Find where the given text appears and provide that cell's center as [x, y] coordinate. 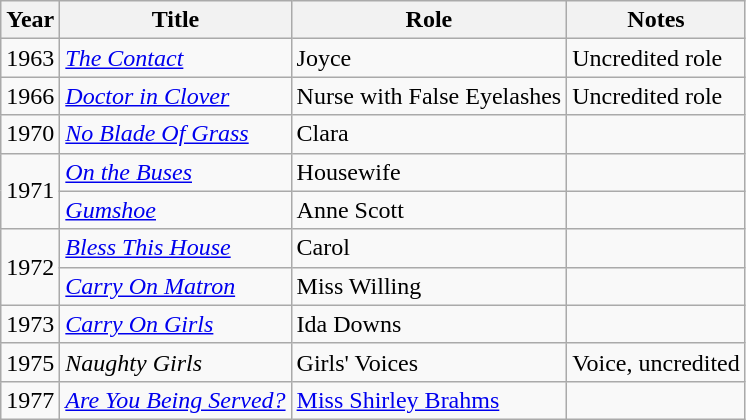
Carol [429, 248]
Doctor in Clover [176, 96]
Voice, uncredited [656, 362]
1966 [30, 96]
Housewife [429, 172]
1975 [30, 362]
Joyce [429, 58]
The Contact [176, 58]
Title [176, 20]
1972 [30, 267]
Miss Willing [429, 286]
Miss Shirley Brahms [429, 400]
1971 [30, 191]
Year [30, 20]
On the Buses [176, 172]
Ida Downs [429, 324]
Gumshoe [176, 210]
Carry On Girls [176, 324]
Nurse with False Eyelashes [429, 96]
Anne Scott [429, 210]
Are You Being Served? [176, 400]
Carry On Matron [176, 286]
Notes [656, 20]
Naughty Girls [176, 362]
1977 [30, 400]
Clara [429, 134]
Girls' Voices [429, 362]
1970 [30, 134]
1973 [30, 324]
1963 [30, 58]
Bless This House [176, 248]
No Blade Of Grass [176, 134]
Role [429, 20]
